From the cell containing the given text, extract its center point as (x, y) coordinate. 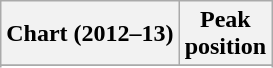
Chart (2012–13) (90, 34)
Peakposition (225, 34)
